Output the (X, Y) coordinate of the center of the cell containing the given text.  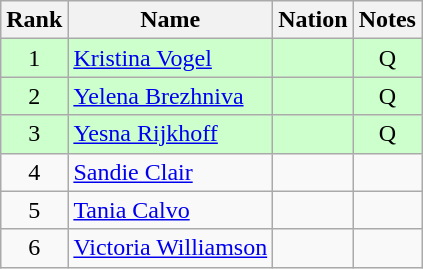
2 (34, 96)
Nation (313, 20)
3 (34, 134)
Kristina Vogel (170, 58)
Sandie Clair (170, 172)
5 (34, 210)
Yelena Brezhniva (170, 96)
4 (34, 172)
Name (170, 20)
6 (34, 248)
Tania Calvo (170, 210)
Yesna Rijkhoff (170, 134)
Victoria Williamson (170, 248)
1 (34, 58)
Rank (34, 20)
Notes (387, 20)
